Search for the cell housing the specified text and yield its (X, Y) center coordinate. 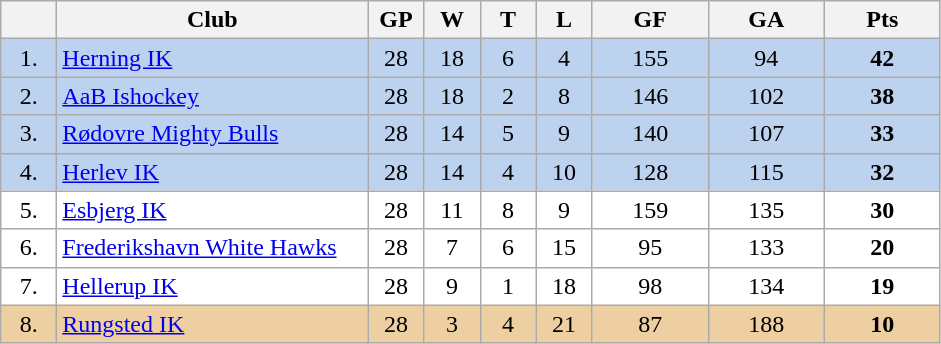
2. (29, 96)
W (452, 20)
Herning IK (212, 58)
Pts (882, 20)
Rødovre Mighty Bulls (212, 134)
7 (452, 248)
5. (29, 210)
146 (650, 96)
133 (766, 248)
15 (564, 248)
87 (650, 324)
1. (29, 58)
Club (212, 20)
3. (29, 134)
20 (882, 248)
19 (882, 286)
Esbjerg IK (212, 210)
6. (29, 248)
32 (882, 172)
98 (650, 286)
135 (766, 210)
7. (29, 286)
GP (396, 20)
GF (650, 20)
128 (650, 172)
134 (766, 286)
Frederikshavn White Hawks (212, 248)
159 (650, 210)
5 (508, 134)
94 (766, 58)
8. (29, 324)
102 (766, 96)
2 (508, 96)
115 (766, 172)
GA (766, 20)
11 (452, 210)
21 (564, 324)
188 (766, 324)
Rungsted IK (212, 324)
140 (650, 134)
1 (508, 286)
30 (882, 210)
T (508, 20)
33 (882, 134)
AaB Ishockey (212, 96)
Herlev IK (212, 172)
L (564, 20)
38 (882, 96)
95 (650, 248)
Hellerup IK (212, 286)
107 (766, 134)
155 (650, 58)
42 (882, 58)
3 (452, 324)
4. (29, 172)
